Extract the (X, Y) coordinate from the center of the cell holding the provided text.  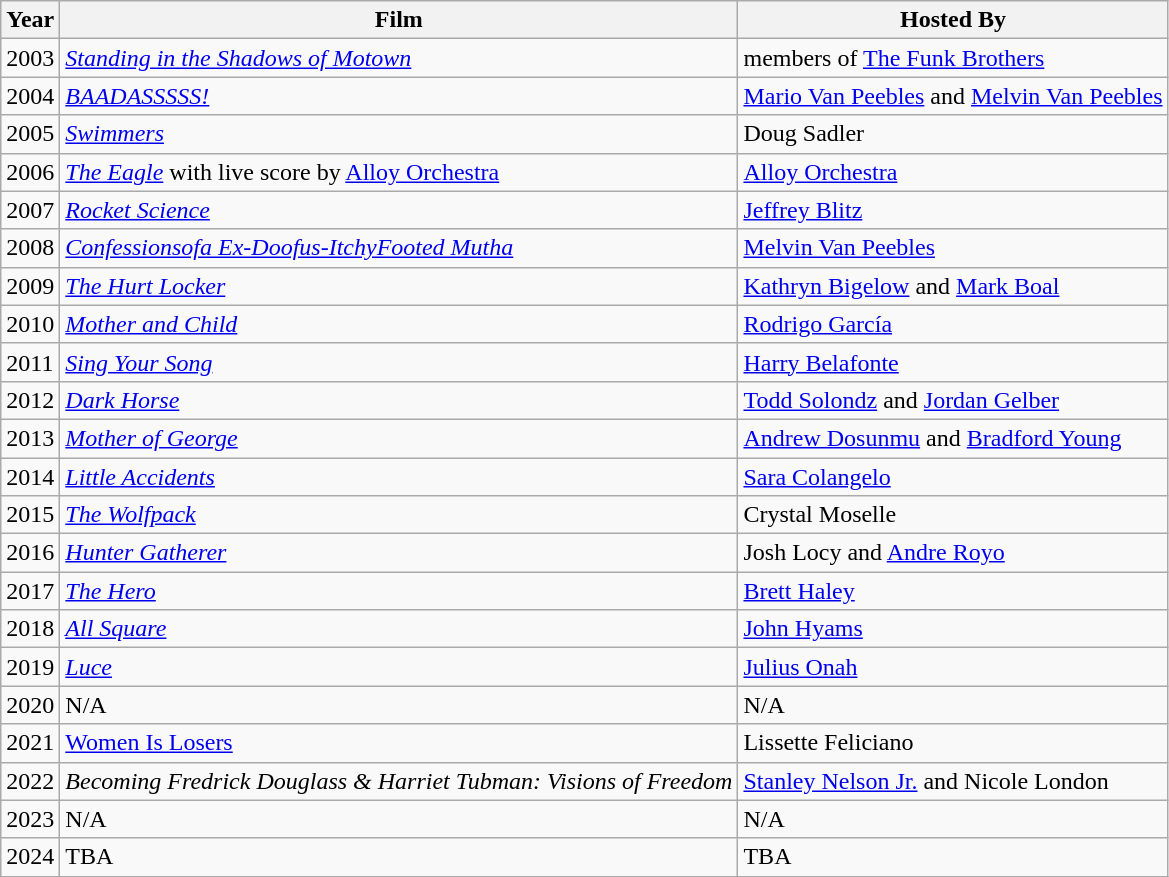
2017 (30, 591)
2008 (30, 248)
The Wolfpack (399, 515)
2023 (30, 819)
2003 (30, 58)
Melvin Van Peebles (953, 248)
2011 (30, 362)
2015 (30, 515)
The Hero (399, 591)
The Eagle with live score by Alloy Orchestra (399, 172)
members of The Funk Brothers (953, 58)
John Hyams (953, 629)
Women Is Losers (399, 743)
Alloy Orchestra (953, 172)
Julius Onah (953, 667)
2012 (30, 400)
Doug Sadler (953, 134)
2006 (30, 172)
All Square (399, 629)
Crystal Moselle (953, 515)
2020 (30, 705)
2004 (30, 96)
2024 (30, 857)
Andrew Dosunmu and Bradford Young (953, 438)
Swimmers (399, 134)
2005 (30, 134)
Sara Colangelo (953, 477)
2018 (30, 629)
2022 (30, 781)
Kathryn Bigelow and Mark Boal (953, 286)
Stanley Nelson Jr. and Nicole London (953, 781)
Lissette Feliciano (953, 743)
Hunter Gatherer (399, 553)
2019 (30, 667)
The Hurt Locker (399, 286)
Rodrigo García (953, 324)
Standing in the Shadows of Motown (399, 58)
2010 (30, 324)
Rocket Science (399, 210)
2013 (30, 438)
2016 (30, 553)
Luce (399, 667)
Becoming Fredrick Douglass & Harriet Tubman: Visions of Freedom (399, 781)
Harry Belafonte (953, 362)
Mario Van Peebles and Melvin Van Peebles (953, 96)
2007 (30, 210)
Sing Your Song (399, 362)
Year (30, 20)
Jeffrey Blitz (953, 210)
Little Accidents (399, 477)
BAADASSSSS! (399, 96)
Mother of George (399, 438)
2014 (30, 477)
Film (399, 20)
Hosted By (953, 20)
2009 (30, 286)
Confessionsofa Ex-Doofus-ItchyFooted Mutha (399, 248)
Brett Haley (953, 591)
Mother and Child (399, 324)
Josh Locy and Andre Royo (953, 553)
Todd Solondz and Jordan Gelber (953, 400)
Dark Horse (399, 400)
2021 (30, 743)
